Identify which cell holds the provided text, then report its [X, Y] central coordinate. 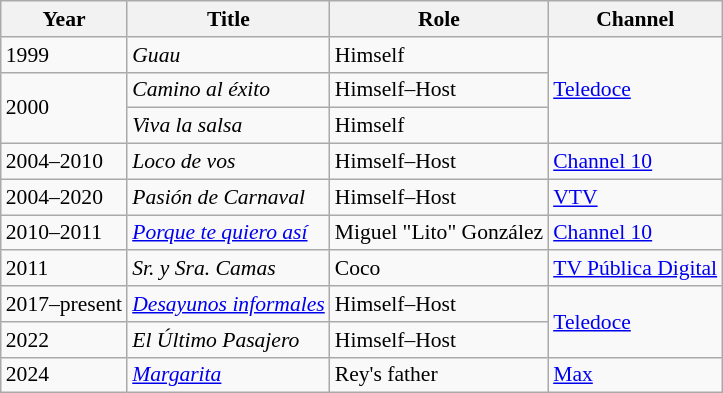
2011 [64, 269]
Desayunos informales [228, 304]
Loco de vos [228, 162]
Coco [439, 269]
2017–present [64, 304]
2010–2011 [64, 233]
Porque te quiero así [228, 233]
Pasión de Carnaval [228, 197]
Role [439, 19]
Title [228, 19]
Max [635, 375]
VTV [635, 197]
Sr. y Sra. Camas [228, 269]
Margarita [228, 375]
Guau [228, 55]
2022 [64, 340]
Channel [635, 19]
Miguel "Lito" González [439, 233]
2004–2020 [64, 197]
Camino al éxito [228, 90]
2004–2010 [64, 162]
2000 [64, 108]
Year [64, 19]
TV Pública Digital [635, 269]
2024 [64, 375]
Rey's father [439, 375]
Viva la salsa [228, 126]
El Último Pasajero [228, 340]
1999 [64, 55]
